Pinpoint the cell where the given text exists, returning its [x, y] midpoint coordinate. 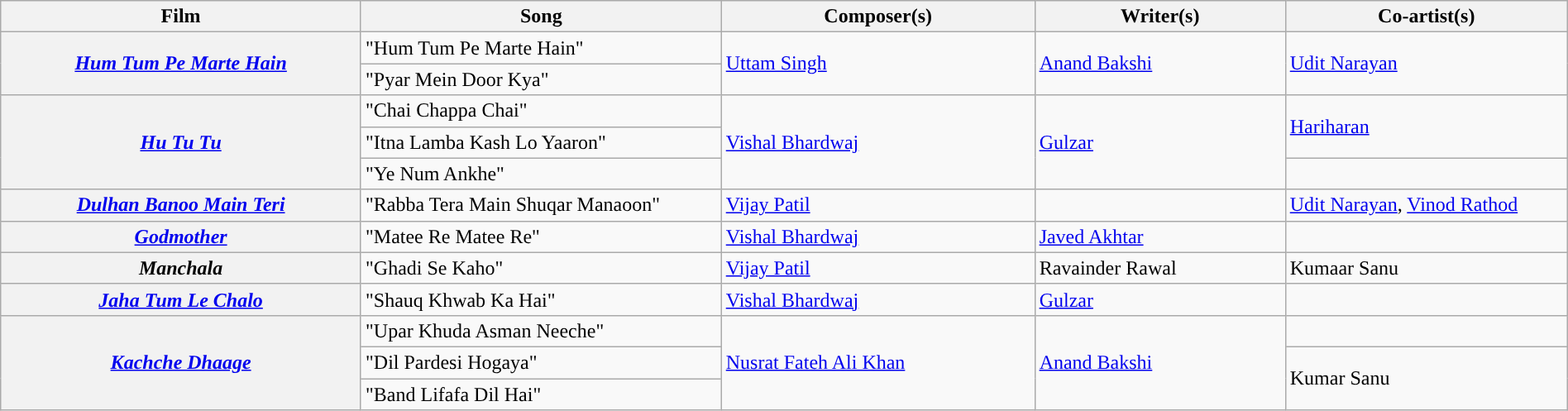
"Dil Pardesi Hogaya" [541, 362]
Hum Tum Pe Marte Hain [181, 64]
"Ye Num Ankhe" [541, 174]
"Pyar Mein Door Kya" [541, 79]
Jaha Tum Le Chalo [181, 299]
Udit Narayan, Vinod Rathod [1426, 205]
Writer(s) [1159, 17]
"Upar Khuda Asman Neeche" [541, 331]
Kachche Dhaage [181, 362]
"Shauq Khwab Ka Hai" [541, 299]
Kumar Sanu [1426, 378]
Hu Tu Tu [181, 142]
Song [541, 17]
Udit Narayan [1426, 64]
Godmother [181, 237]
"Ghadi Se Kaho" [541, 268]
Film [181, 17]
Nusrat Fateh Ali Khan [878, 362]
Kumaar Sanu [1426, 268]
"Matee Re Matee Re" [541, 237]
Javed Akhtar [1159, 237]
Composer(s) [878, 17]
"Rabba Tera Main Shuqar Manaoon" [541, 205]
Hariharan [1426, 127]
"Chai Chappa Chai" [541, 111]
Manchala [181, 268]
"Band Lifafa Dil Hai" [541, 394]
Co-artist(s) [1426, 17]
Dulhan Banoo Main Teri [181, 205]
Ravainder Rawal [1159, 268]
"Itna Lamba Kash Lo Yaaron" [541, 142]
"Hum Tum Pe Marte Hain" [541, 48]
Uttam Singh [878, 64]
